Search for the cell housing the specified text and yield its (x, y) center coordinate. 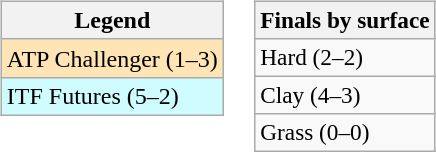
Hard (2–2) (345, 57)
ATP Challenger (1–3) (112, 58)
ITF Futures (5–2) (112, 96)
Clay (4–3) (345, 95)
Finals by surface (345, 20)
Grass (0–0) (345, 133)
Legend (112, 20)
